Locate the cell with the specified text and output its (X, Y) center coordinate. 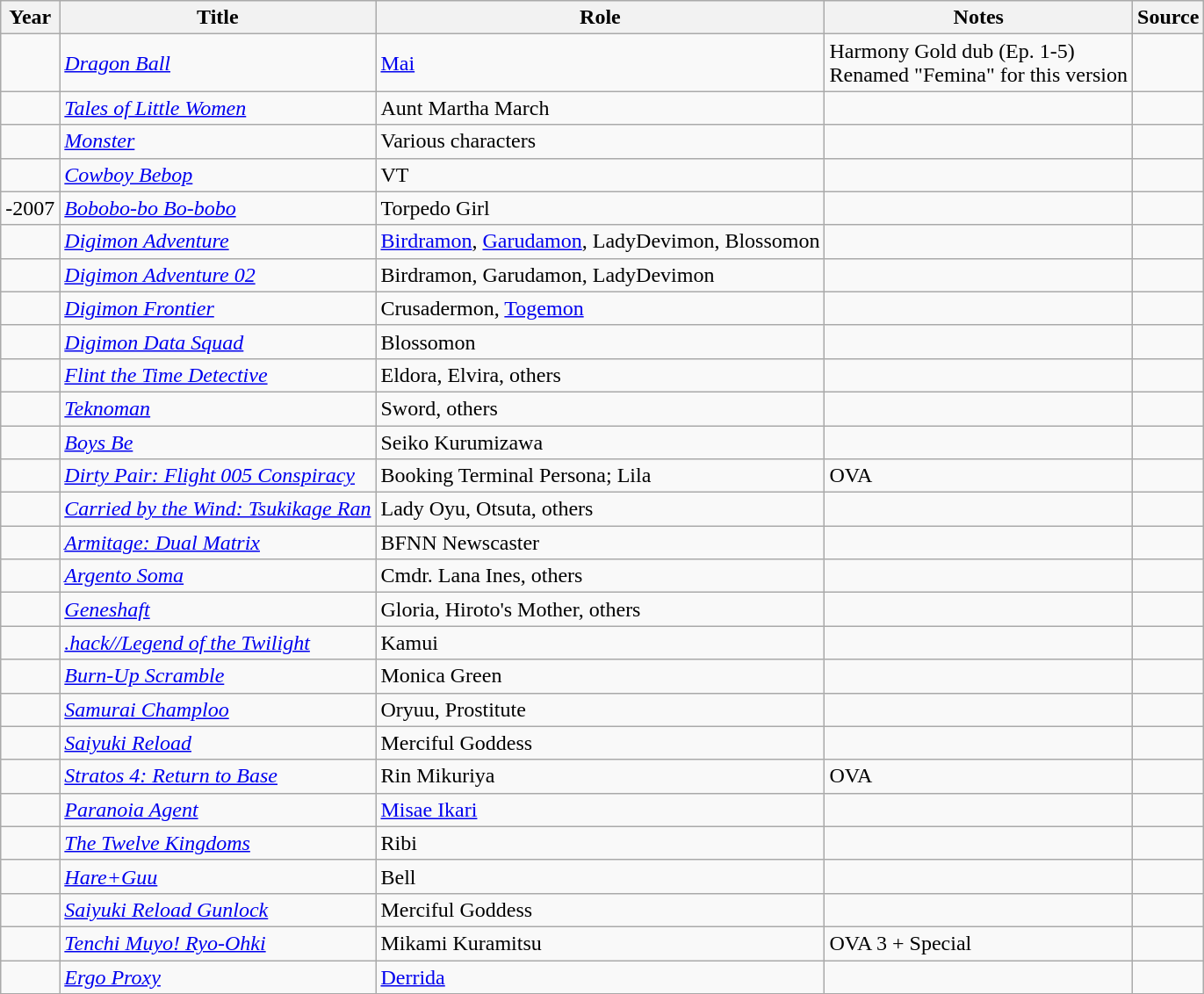
Flint the Time Detective (218, 375)
Digimon Frontier (218, 308)
Saiyuki Reload (218, 743)
Tenchi Muyo! Ryo-Ohki (218, 943)
Mai (601, 63)
Booking Terminal Persona; Lila (601, 476)
Samurai Champloo (218, 709)
Misae Ikari (601, 810)
Seiko Kurumizawa (601, 442)
Monster (218, 141)
OVA 3 + Special (978, 943)
Argento Soma (218, 576)
Eldora, Elvira, others (601, 375)
Birdramon, Garudamon, LadyDevimon, Blossomon (601, 241)
-2007 (30, 208)
Dragon Ball (218, 63)
Dirty Pair: Flight 005 Conspiracy (218, 476)
Birdramon, Garudamon, LadyDevimon (601, 275)
Sword, others (601, 408)
Ribi (601, 843)
Blossomon (601, 342)
Boys Be (218, 442)
.hack//Legend of the Twilight (218, 643)
Teknoman (218, 408)
Hare+Guu (218, 876)
Source (1168, 18)
Burn-Up Scramble (218, 676)
Mikami Kuramitsu (601, 943)
Digimon Adventure 02 (218, 275)
Oryuu, Prostitute (601, 709)
Aunt Martha March (601, 108)
Derrida (601, 977)
Digimon Data Squad (218, 342)
Rin Mikuriya (601, 776)
Kamui (601, 643)
Digimon Adventure (218, 241)
Year (30, 18)
Bobobo-bo Bo-bobo (218, 208)
Tales of Little Women (218, 108)
The Twelve Kingdoms (218, 843)
Various characters (601, 141)
Paranoia Agent (218, 810)
Cowboy Bebop (218, 175)
Torpedo Girl (601, 208)
Monica Green (601, 676)
Armitage: Dual Matrix (218, 543)
BFNN Newscaster (601, 543)
Cmdr. Lana Ines, others (601, 576)
Stratos 4: Return to Base (218, 776)
Bell (601, 876)
VT (601, 175)
Geneshaft (218, 609)
Notes (978, 18)
Carried by the Wind: Tsukikage Ran (218, 509)
Harmony Gold dub (Ep. 1-5)Renamed "Femina" for this version (978, 63)
Role (601, 18)
Lady Oyu, Otsuta, others (601, 509)
Ergo Proxy (218, 977)
Saiyuki Reload Gunlock (218, 910)
Crusadermon, Togemon (601, 308)
Gloria, Hiroto's Mother, others (601, 609)
Title (218, 18)
